Search for the cell housing the specified text and yield its (x, y) center coordinate. 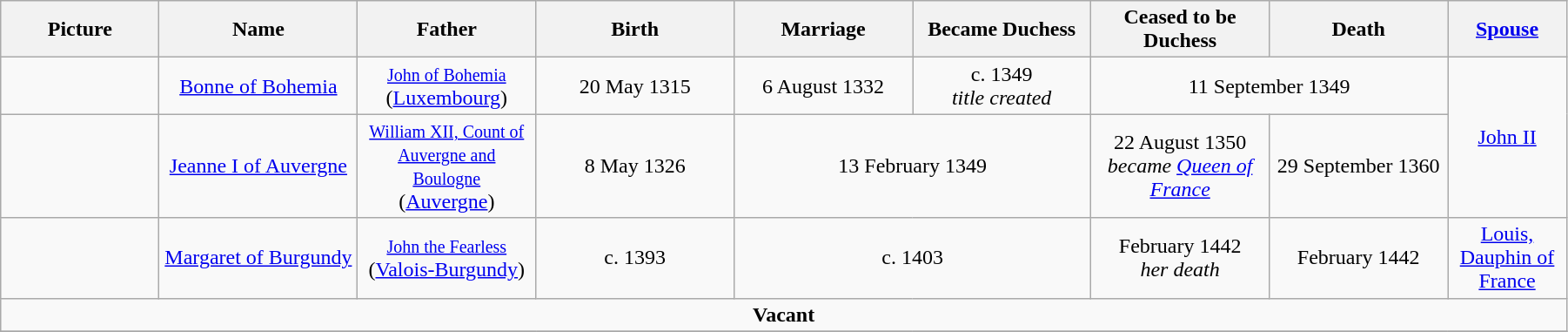
Death (1359, 30)
Became Duchess (1002, 30)
John of Bohemia (Luxembourg) (447, 85)
Birth (635, 30)
John II (1507, 138)
c. 1403 (913, 258)
John the Fearless (Valois-Burgundy) (447, 258)
Jeanne I of Auvergne (258, 166)
c. 1349title created (1002, 85)
William XII, Count of Auvergne and Boulogne (Auvergne) (447, 166)
Margaret of Burgundy (258, 258)
29 September 1360 (1359, 166)
Ceased to be Duchess (1180, 30)
13 February 1349 (913, 166)
20 May 1315 (635, 85)
6 August 1332 (823, 85)
11 September 1349 (1270, 85)
Father (447, 30)
Louis, Dauphin of France (1507, 258)
22 August 1350became Queen of France (1180, 166)
Marriage (823, 30)
February 1442 (1359, 258)
8 May 1326 (635, 166)
Bonne of Bohemia (258, 85)
Vacant (784, 315)
Picture (80, 30)
Name (258, 30)
c. 1393 (635, 258)
Spouse (1507, 30)
February 1442her death (1180, 258)
